Capture the cell that displays the provided text and extract its [X, Y] central coordinate. 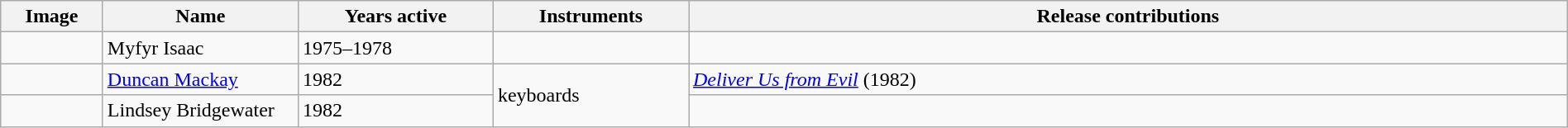
Myfyr Isaac [200, 48]
Lindsey Bridgewater [200, 111]
Years active [395, 17]
Deliver Us from Evil (1982) [1128, 79]
1975–1978 [395, 48]
Release contributions [1128, 17]
Image [52, 17]
Duncan Mackay [200, 79]
keyboards [590, 95]
Instruments [590, 17]
Name [200, 17]
